For the text-containing cell, return its midpoint in [x, y] coordinate format. 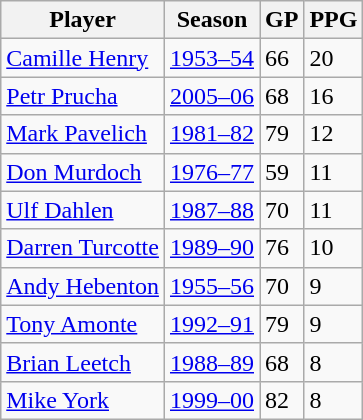
Petr Prucha [83, 96]
12 [334, 134]
16 [334, 96]
Don Murdoch [83, 172]
1981–82 [212, 134]
1955–56 [212, 286]
Tony Amonte [83, 324]
Mike York [83, 400]
1992–91 [212, 324]
10 [334, 248]
2005–06 [212, 96]
20 [334, 58]
PPG [334, 20]
Andy Hebenton [83, 286]
Brian Leetch [83, 362]
1999–00 [212, 400]
1988–89 [212, 362]
59 [282, 172]
82 [282, 400]
1976–77 [212, 172]
GP [282, 20]
1953–54 [212, 58]
Darren Turcotte [83, 248]
76 [282, 248]
Player [83, 20]
Mark Pavelich [83, 134]
66 [282, 58]
Season [212, 20]
Ulf Dahlen [83, 210]
1987–88 [212, 210]
Camille Henry [83, 58]
1989–90 [212, 248]
